Identify which cell holds the provided text, then report its [x, y] central coordinate. 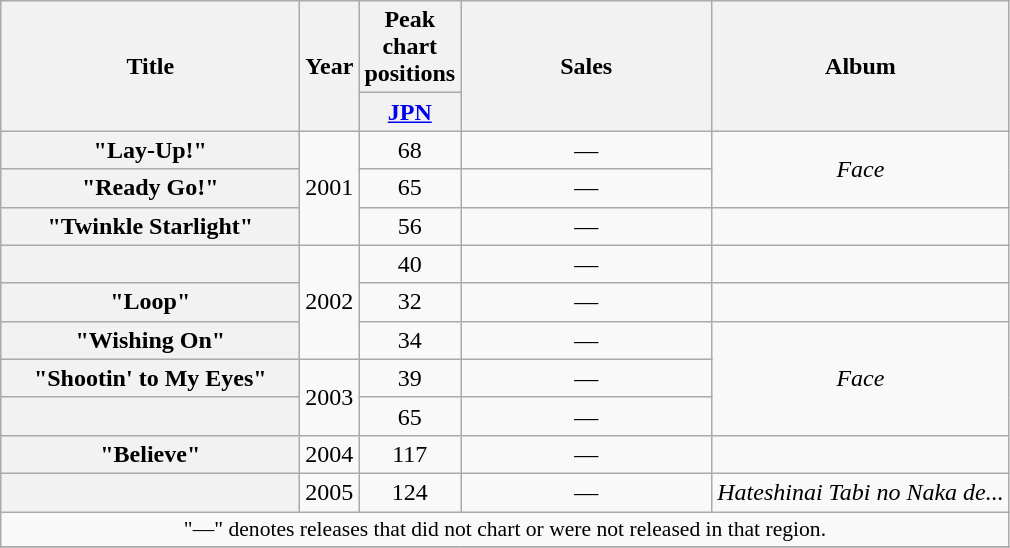
"Twinkle Starlight" [150, 226]
56 [410, 226]
Album [861, 66]
"Wishing On" [150, 340]
"Shootin' to My Eyes" [150, 378]
2003 [330, 397]
2005 [330, 492]
34 [410, 340]
39 [410, 378]
Hateshinai Tabi no Naka de... [861, 492]
2001 [330, 188]
2004 [330, 454]
68 [410, 150]
Peak chart positions [410, 47]
"Ready Go!" [150, 188]
"Loop" [150, 302]
2002 [330, 302]
"—" denotes releases that did not chart or were not released in that region. [505, 530]
117 [410, 454]
Sales [586, 66]
Year [330, 66]
40 [410, 264]
Title [150, 66]
124 [410, 492]
32 [410, 302]
"Believe" [150, 454]
JPN [410, 112]
"Lay-Up!" [150, 150]
